Find where the given text appears and provide that cell's center as (x, y) coordinate. 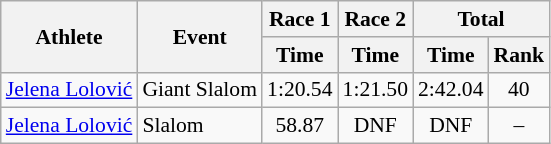
Total (481, 19)
Event (200, 36)
Race 2 (376, 19)
40 (520, 90)
1:21.50 (376, 90)
Race 1 (300, 19)
– (520, 126)
Rank (520, 55)
2:42.04 (450, 90)
Slalom (200, 126)
1:20.54 (300, 90)
58.87 (300, 126)
Giant Slalom (200, 90)
Athlete (70, 36)
